Determine the [x, y] coordinate at the center of the cell enclosing the given text.  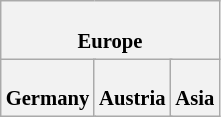
Austria [132, 87]
Europe [110, 29]
Germany [48, 87]
Asia [194, 87]
